Return [x, y] of the center of cell containing provided text 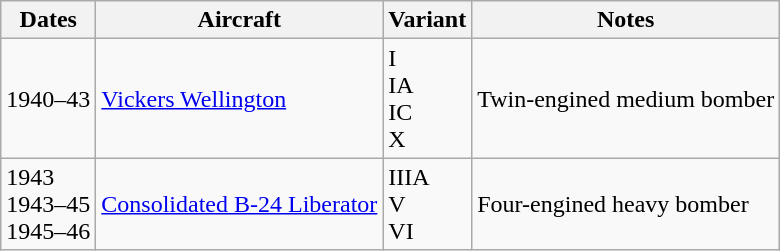
19431943–451945–46 [48, 204]
Variant [428, 20]
Twin-engined medium bomber [626, 98]
Dates [48, 20]
Four-engined heavy bomber [626, 204]
Consolidated B-24 Liberator [240, 204]
1940–43 [48, 98]
Vickers Wellington [240, 98]
IIIAVVI [428, 204]
Notes [626, 20]
IIAICX [428, 98]
Aircraft [240, 20]
